Return [x, y] of the center of cell containing provided text 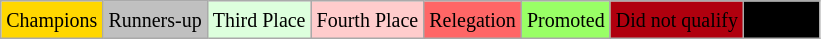
Third Place [259, 20]
Fourth Place [368, 20]
Promoted [566, 20]
not held [781, 20]
Relegation [473, 20]
Runners-up [155, 20]
Champions [52, 20]
Did not qualify [676, 20]
